Detect which cell encompasses the target text, then output its (x, y) center coordinate. 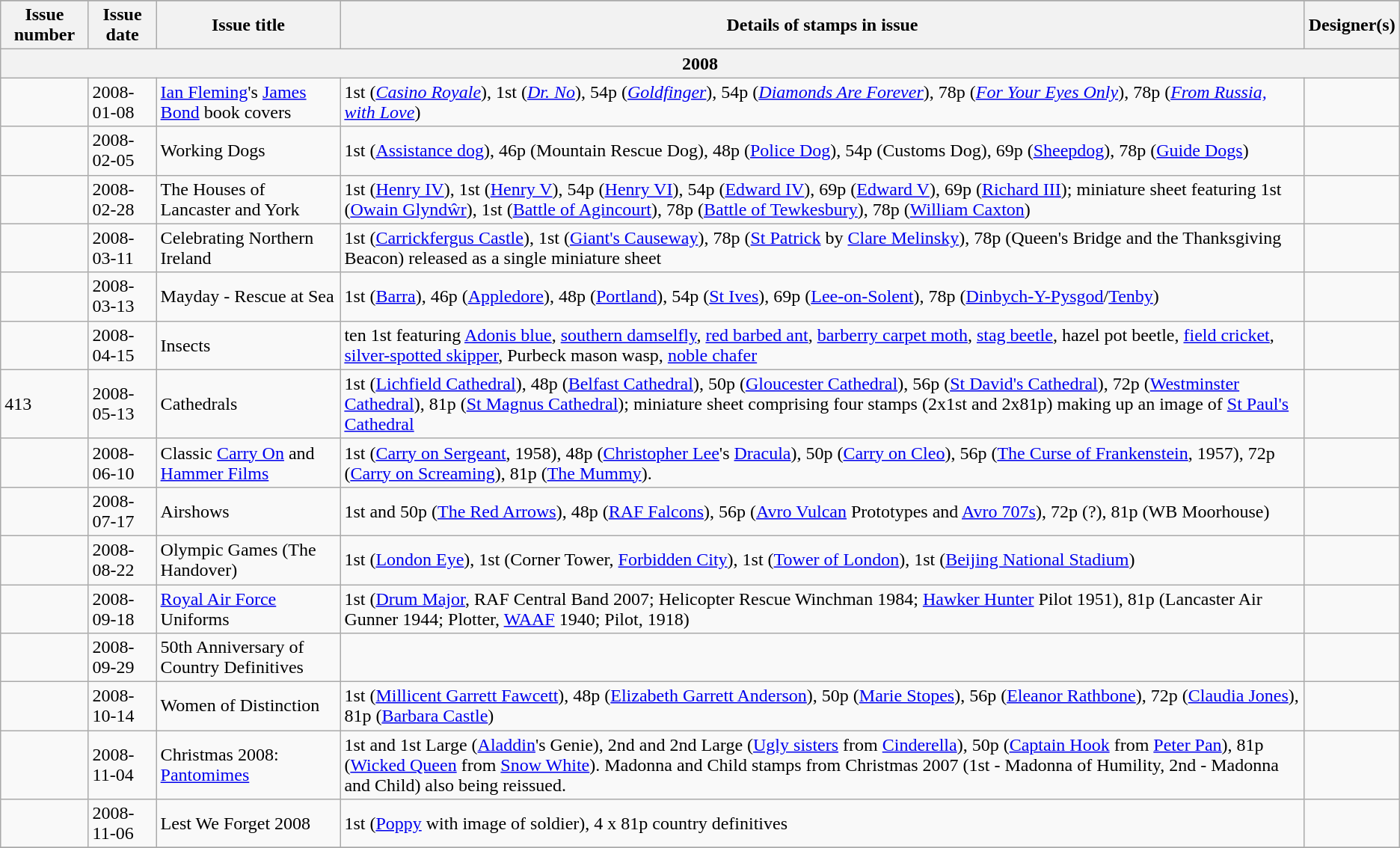
The Houses of Lancaster and York (248, 199)
Details of stamps in issue (823, 25)
1st (Casino Royale), 1st (Dr. No), 54p (Goldfinger), 54p (Diamonds Are Forever), 78p (For Your Eyes Only), 78p (From Russia, with Love) (823, 102)
Cathedrals (248, 404)
2008-03-11 (123, 248)
Issue date (123, 25)
2008-07-17 (123, 511)
Celebrating Northern Ireland (248, 248)
2008-04-15 (123, 345)
Christmas 2008: Pantomimes (248, 765)
Issue number (45, 25)
Women of Distinction (248, 706)
1st and 50p (The Red Arrows), 48p (RAF Falcons), 56p (Avro Vulcan Prototypes and Avro 707s), 72p (?), 81p (WB Moorhouse) (823, 511)
2008-05-13 (123, 404)
Working Dogs (248, 151)
Designer(s) (1352, 25)
Classic Carry On and Hammer Films (248, 462)
50th Anniversary of Country Definitives (248, 658)
2008-09-29 (123, 658)
1st (Barra), 46p (Appledore), 48p (Portland), 54p (St Ives), 69p (Lee-on-Solent), 78p (Dinbych-Y-Pysgod/Tenby) (823, 296)
1st (Poppy with image of soldier), 4 x 81p country definitives (823, 824)
2008-02-05 (123, 151)
Mayday - Rescue at Sea (248, 296)
2008-03-13 (123, 296)
2008 (700, 64)
Lest We Forget 2008 (248, 824)
Olympic Games (The Handover) (248, 559)
2008-11-06 (123, 824)
Royal Air Force Uniforms (248, 609)
1st (London Eye), 1st (Corner Tower, Forbidden City), 1st (Tower of London), 1st (Beijing National Stadium) (823, 559)
413 (45, 404)
2008-11-04 (123, 765)
Insects (248, 345)
Issue title (248, 25)
2008-01-08 (123, 102)
2008-09-18 (123, 609)
2008-02-28 (123, 199)
2008-06-10 (123, 462)
1st (Assistance dog), 46p (Mountain Rescue Dog), 48p (Police Dog), 54p (Customs Dog), 69p (Sheepdog), 78p (Guide Dogs) (823, 151)
2008-10-14 (123, 706)
2008-08-22 (123, 559)
Ian Fleming's James Bond book covers (248, 102)
Airshows (248, 511)
